Output the (X, Y) coordinate of the center of the cell containing the given text.  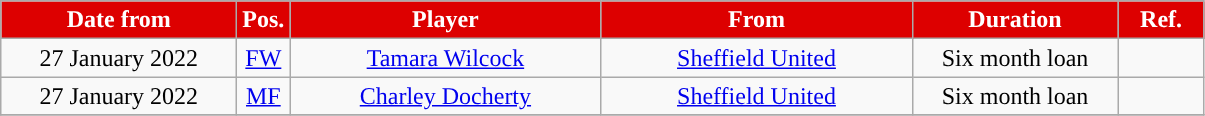
Player (446, 20)
Ref. (1161, 20)
From (756, 20)
FW (264, 58)
Duration (1015, 20)
Pos. (264, 20)
Tamara Wilcock (446, 58)
Date from (119, 20)
MF (264, 96)
Charley Docherty (446, 96)
